Pinpoint the cell where the given text exists, returning its (X, Y) midpoint coordinate. 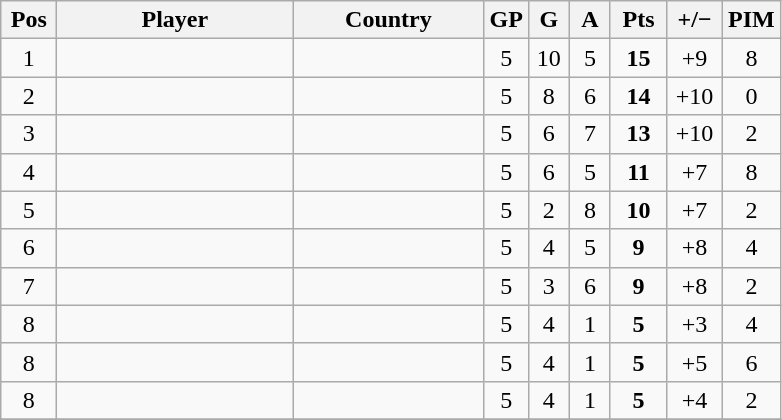
13 (638, 134)
Country (388, 20)
Pos (29, 20)
+/− (695, 20)
Pts (638, 20)
Player (175, 20)
A (590, 20)
+4 (695, 400)
11 (638, 172)
PIM (752, 20)
+3 (695, 324)
+9 (695, 58)
0 (752, 96)
+5 (695, 362)
GP (506, 20)
G (548, 20)
14 (638, 96)
15 (638, 58)
